Detect which cell encompasses the target text, then output its [X, Y] center coordinate. 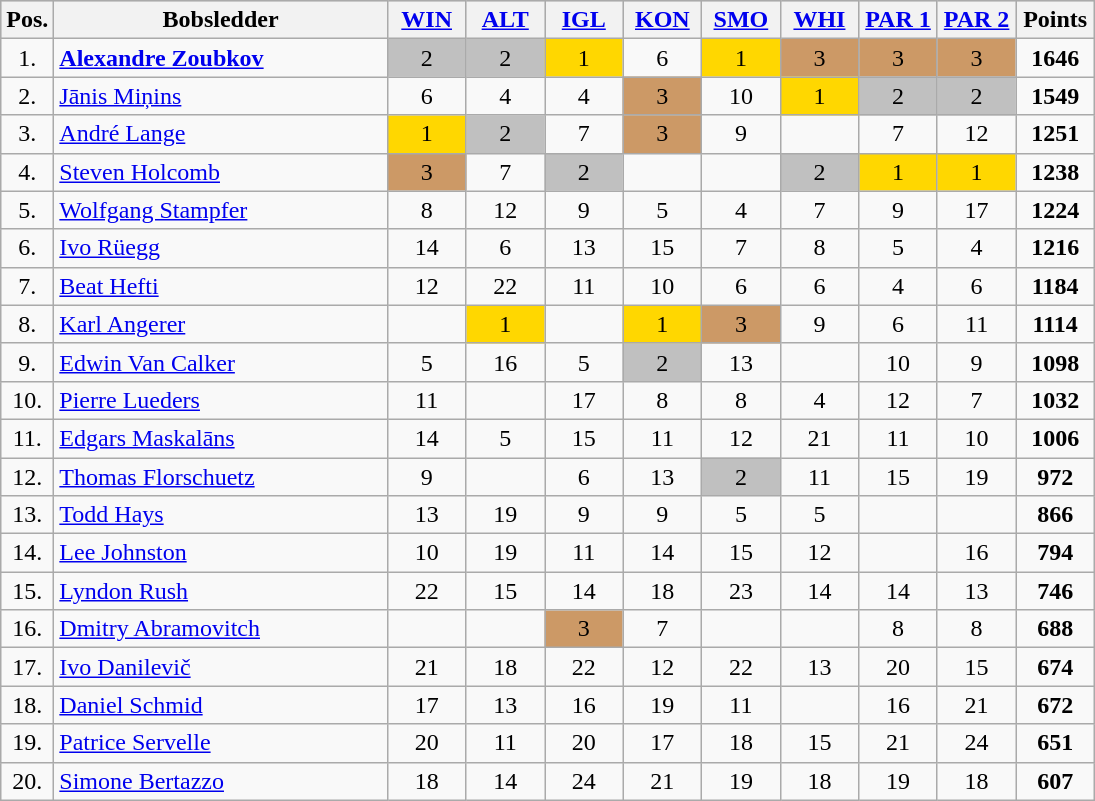
20. [28, 781]
1238 [1056, 172]
8. [28, 324]
Todd Hays [221, 515]
Edwin Van Calker [221, 362]
674 [1056, 667]
Bobsledder [221, 20]
3. [28, 134]
Points [1056, 20]
Pierre Lueders [221, 400]
607 [1056, 781]
1251 [1056, 134]
Simone Bertazzo [221, 781]
1216 [1056, 248]
11. [28, 438]
1646 [1056, 58]
5. [28, 210]
14. [28, 553]
IGL [584, 20]
1006 [1056, 438]
19. [28, 743]
1032 [1056, 400]
Patrice Servelle [221, 743]
Lyndon Rush [221, 591]
9. [28, 362]
972 [1056, 477]
WHI [820, 20]
Beat Hefti [221, 286]
7. [28, 286]
1. [28, 58]
746 [1056, 591]
17. [28, 667]
PAR 2 [976, 20]
1098 [1056, 362]
Ivo Danilevič [221, 667]
Ivo Rüegg [221, 248]
Pos. [28, 20]
Edgars Maskalāns [221, 438]
651 [1056, 743]
16. [28, 629]
688 [1056, 629]
Wolfgang Stampfer [221, 210]
André Lange [221, 134]
ALT [506, 20]
15. [28, 591]
Steven Holcomb [221, 172]
PAR 1 [898, 20]
SMO [742, 20]
794 [1056, 553]
672 [1056, 705]
1114 [1056, 324]
Dmitry Abramovitch [221, 629]
WIN [426, 20]
Daniel Schmid [221, 705]
KON [662, 20]
Thomas Florschuetz [221, 477]
23 [742, 591]
18. [28, 705]
13. [28, 515]
1184 [1056, 286]
10. [28, 400]
Alexandre Zoubkov [221, 58]
6. [28, 248]
1549 [1056, 96]
Karl Angerer [221, 324]
Jānis Miņins [221, 96]
Lee Johnston [221, 553]
2. [28, 96]
4. [28, 172]
12. [28, 477]
866 [1056, 515]
1224 [1056, 210]
